For the text-containing cell, return its midpoint in [X, Y] coordinate format. 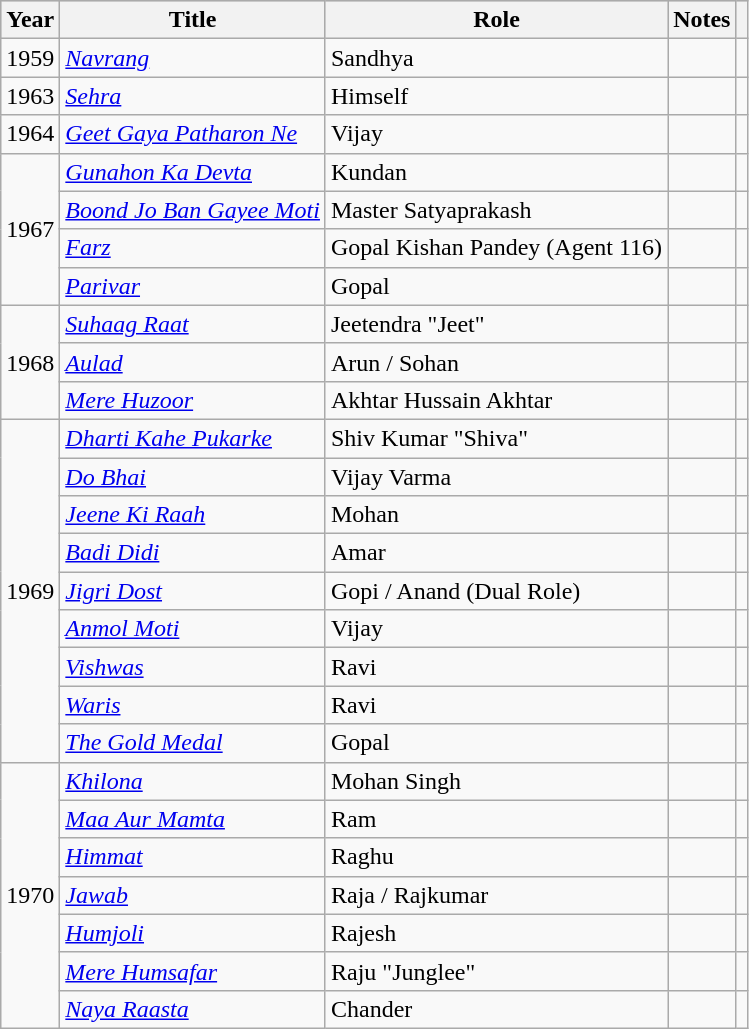
Sandhya [496, 58]
Ram [496, 819]
Vijay Varma [496, 477]
Naya Raasta [193, 1009]
Himmat [193, 857]
Jigri Dost [193, 591]
1970 [30, 895]
1969 [30, 590]
Anmol Moti [193, 629]
Jeetendra "Jeet" [496, 324]
Khilona [193, 781]
Akhtar Hussain Akhtar [496, 400]
Humjoli [193, 933]
The Gold Medal [193, 743]
Jawab [193, 895]
Waris [193, 705]
Gopal Kishan Pandey (Agent 116) [496, 248]
1967 [30, 229]
Vishwas [193, 667]
Geet Gaya Patharon Ne [193, 134]
Navrang [193, 58]
Year [30, 20]
Master Satyaprakash [496, 210]
Parivar [193, 286]
Boond Jo Ban Gayee Moti [193, 210]
Do Bhai [193, 477]
Kundan [496, 172]
Maa Aur Mamta [193, 819]
Chander [496, 1009]
Shiv Kumar "Shiva" [496, 438]
1959 [30, 58]
1963 [30, 96]
Mohan Singh [496, 781]
Rajesh [496, 933]
Arun / Sohan [496, 362]
Badi Didi [193, 553]
Aulad [193, 362]
Jeene Ki Raah [193, 515]
1964 [30, 134]
Mere Humsafar [193, 971]
Raghu [496, 857]
Title [193, 20]
1968 [30, 362]
Raju "Junglee" [496, 971]
Mere Huzoor [193, 400]
Notes [702, 20]
Farz [193, 248]
Dharti Kahe Pukarke [193, 438]
Mohan [496, 515]
Amar [496, 553]
Gopi / Anand (Dual Role) [496, 591]
Sehra [193, 96]
Himself [496, 96]
Suhaag Raat [193, 324]
Raja / Rajkumar [496, 895]
Role [496, 20]
Gunahon Ka Devta [193, 172]
